Search for the cell housing the specified text and yield its [X, Y] center coordinate. 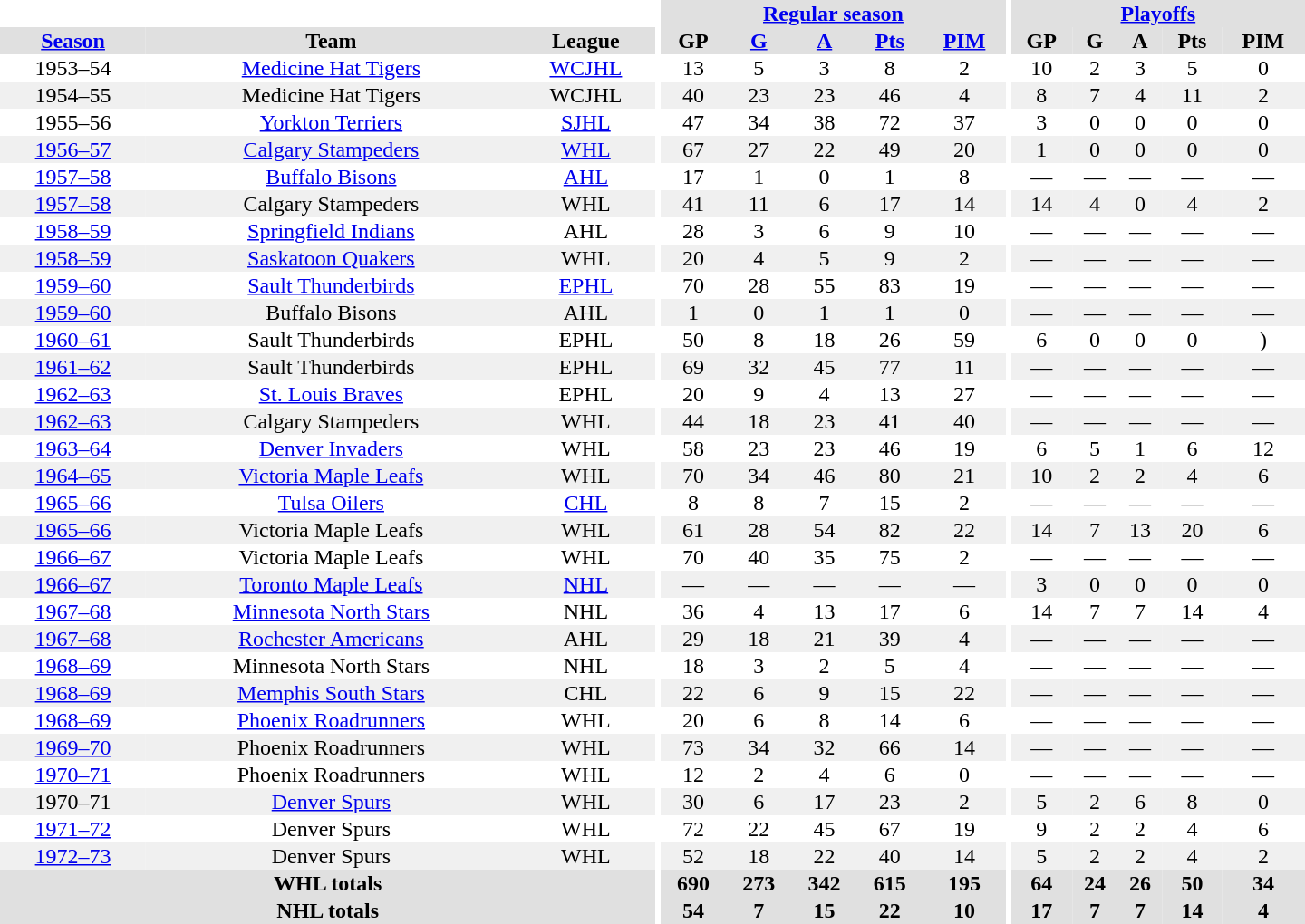
Tulsa Oilers [331, 503]
1963–64 [72, 448]
1961–62 [72, 367]
66 [890, 747]
NHL totals [328, 910]
690 [693, 883]
29 [693, 639]
Playoffs [1158, 14]
195 [964, 883]
1953–54 [72, 68]
24 [1095, 883]
38 [824, 122]
37 [964, 122]
Regular season [834, 14]
73 [693, 747]
30 [693, 802]
39 [890, 639]
1964–65 [72, 476]
1960–61 [72, 340]
47 [693, 122]
615 [890, 883]
Team [331, 41]
82 [890, 530]
75 [890, 557]
55 [824, 285]
44 [693, 421]
69 [693, 367]
1972–73 [72, 856]
Rochester Americans [331, 639]
58 [693, 448]
1956–57 [72, 149]
Yorkton Terriers [331, 122]
1971–72 [72, 829]
80 [890, 476]
Saskatoon Quakers [331, 258]
342 [824, 883]
59 [964, 340]
52 [693, 856]
1954–55 [72, 95]
) [1263, 340]
Denver Invaders [331, 448]
36 [693, 611]
83 [890, 285]
WHL totals [328, 883]
St. Louis Braves [331, 394]
273 [759, 883]
Memphis South Stars [331, 693]
Season [72, 41]
SJHL [586, 122]
1969–70 [72, 747]
77 [890, 367]
League [586, 41]
1955–56 [72, 122]
Toronto Maple Leafs [331, 584]
35 [824, 557]
Springfield Indians [331, 231]
49 [890, 149]
64 [1042, 883]
61 [693, 530]
